Return (X, Y) of the center of cell containing provided text 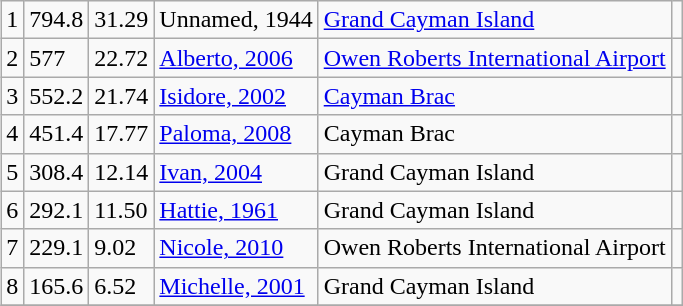
577 (56, 58)
Michelle, 2001 (236, 286)
9.02 (122, 248)
Nicole, 2010 (236, 248)
7 (12, 248)
11.50 (122, 210)
31.29 (122, 20)
17.77 (122, 134)
6.52 (122, 286)
1 (12, 20)
229.1 (56, 248)
21.74 (122, 96)
2 (12, 58)
12.14 (122, 172)
22.72 (122, 58)
4 (12, 134)
Hattie, 1961 (236, 210)
Alberto, 2006 (236, 58)
292.1 (56, 210)
8 (12, 286)
Unnamed, 1944 (236, 20)
794.8 (56, 20)
Isidore, 2002 (236, 96)
Paloma, 2008 (236, 134)
5 (12, 172)
308.4 (56, 172)
6 (12, 210)
552.2 (56, 96)
Ivan, 2004 (236, 172)
3 (12, 96)
165.6 (56, 286)
451.4 (56, 134)
